Detect which cell encompasses the target text, then output its (x, y) center coordinate. 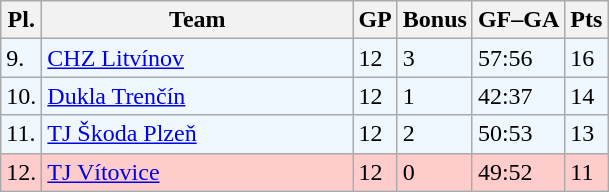
GP (375, 20)
12. (22, 172)
GF–GA (518, 20)
Bonus (434, 20)
11 (586, 172)
Pts (586, 20)
10. (22, 96)
Dukla Trenčín (198, 96)
1 (434, 96)
49:52 (518, 172)
16 (586, 58)
13 (586, 134)
3 (434, 58)
TJ Vítovice (198, 172)
Pl. (22, 20)
11. (22, 134)
50:53 (518, 134)
CHZ Litvínov (198, 58)
TJ Škoda Plzeň (198, 134)
Team (198, 20)
57:56 (518, 58)
42:37 (518, 96)
2 (434, 134)
14 (586, 96)
9. (22, 58)
0 (434, 172)
